Extract the (x, y) coordinate from the center of the cell holding the provided text.  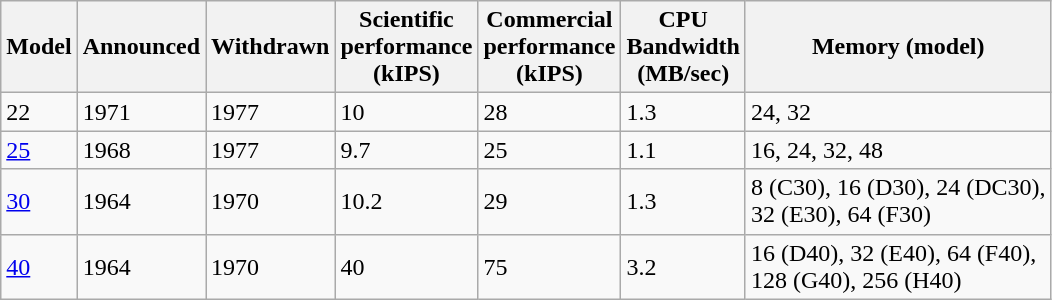
75 (550, 266)
1.1 (683, 150)
10 (406, 112)
1971 (141, 112)
Commercialperformance(kIPS) (550, 47)
Memory (model) (898, 47)
CPUBandwidth(MB/sec) (683, 47)
30 (39, 202)
29 (550, 202)
22 (39, 112)
Withdrawn (270, 47)
3.2 (683, 266)
16 (D40), 32 (E40), 64 (F40), 128 (G40), 256 (H40) (898, 266)
10.2 (406, 202)
9.7 (406, 150)
Model (39, 47)
28 (550, 112)
8 (C30), 16 (D30), 24 (DC30), 32 (E30), 64 (F30) (898, 202)
Announced (141, 47)
24, 32 (898, 112)
Scientificperformance(kIPS) (406, 47)
1968 (141, 150)
16, 24, 32, 48 (898, 150)
